Return the (X, Y) coordinate for the center point of the cell that contains the specified text.  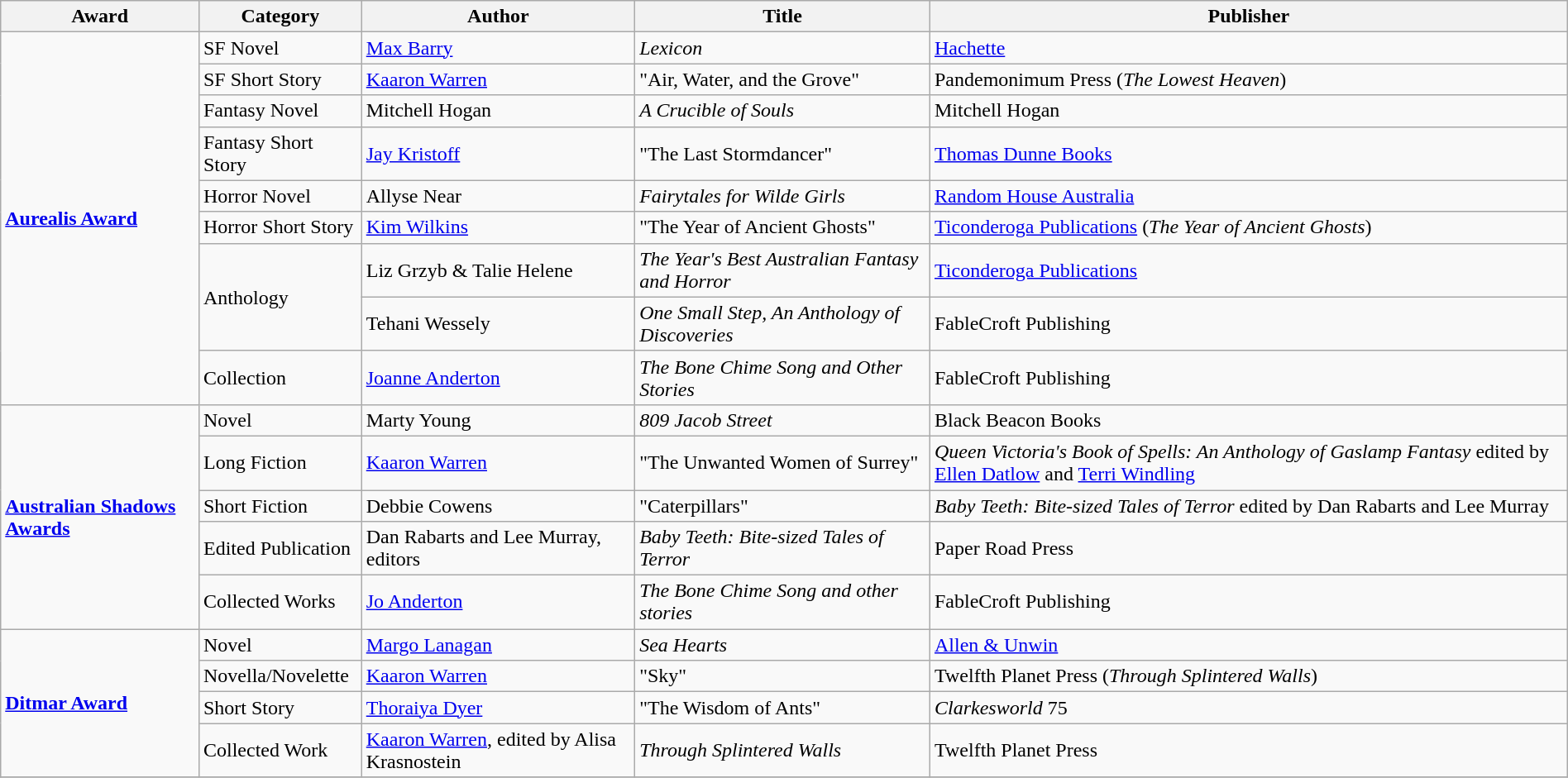
Black Beacon Books (1249, 420)
SF Short Story (280, 79)
809 Jacob Street (782, 420)
Twelfth Planet Press (Through Splintered Walls) (1249, 676)
"The Year of Ancient Ghosts" (782, 227)
Horror Short Story (280, 227)
Twelfth Planet Press (1249, 751)
Jay Kristoff (498, 154)
Queen Victoria's Book of Spells: An Anthology of Gaslamp Fantasy edited by Ellen Datlow and Terri Windling (1249, 463)
Liz Grzyb & Talie Helene (498, 270)
Lexicon (782, 48)
Publisher (1249, 17)
"Caterpillars" (782, 505)
Ticonderoga Publications (1249, 270)
Allen & Unwin (1249, 645)
Fairytales for Wilde Girls (782, 196)
Tehani Wessely (498, 324)
The Year's Best Australian Fantasy and Horror (782, 270)
Hachette (1249, 48)
Max Barry (498, 48)
One Small Step, An Anthology of Discoveries (782, 324)
Aurealis Award (100, 218)
Random House Australia (1249, 196)
Fantasy Novel (280, 111)
The Bone Chime Song and other stories (782, 602)
Thoraiya Dyer (498, 708)
Title (782, 17)
Edited Publication (280, 549)
"Sky" (782, 676)
A Crucible of Souls (782, 111)
Debbie Cowens (498, 505)
Baby Teeth: Bite-sized Tales of Terror edited by Dan Rabarts and Lee Murray (1249, 505)
Ditmar Award (100, 703)
Paper Road Press (1249, 549)
"The Wisdom of Ants" (782, 708)
Collected Works (280, 602)
"The Unwanted Women of Surrey" (782, 463)
Sea Hearts (782, 645)
Kim Wilkins (498, 227)
Short Story (280, 708)
"Air, Water, and the Grove" (782, 79)
Dan Rabarts and Lee Murray, editors (498, 549)
Kaaron Warren, edited by Alisa Krasnostein (498, 751)
Collection (280, 377)
Fantasy Short Story (280, 154)
Jo Anderton (498, 602)
Clarkesworld 75 (1249, 708)
Long Fiction (280, 463)
Collected Work (280, 751)
Through Splintered Walls (782, 751)
Pandemonimum Press (The Lowest Heaven) (1249, 79)
Marty Young (498, 420)
Thomas Dunne Books (1249, 154)
Novella/Novelette (280, 676)
Ticonderoga Publications (The Year of Ancient Ghosts) (1249, 227)
Margo Lanagan (498, 645)
Australian Shadows Awards (100, 516)
Short Fiction (280, 505)
Horror Novel (280, 196)
SF Novel (280, 48)
The Bone Chime Song and Other Stories (782, 377)
Baby Teeth: Bite-sized Tales of Terror (782, 549)
"The Last Stormdancer" (782, 154)
Award (100, 17)
Joanne Anderton (498, 377)
Allyse Near (498, 196)
Author (498, 17)
Anthology (280, 297)
Category (280, 17)
